Capture the cell that displays the provided text and extract its (X, Y) central coordinate. 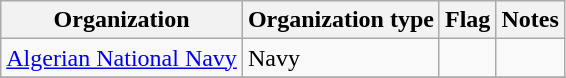
Flag (467, 20)
Notes (530, 20)
Navy (340, 58)
Algerian National Navy (122, 58)
Organization (122, 20)
Organization type (340, 20)
